Output the [X, Y] coordinate of the center of the cell containing the given text.  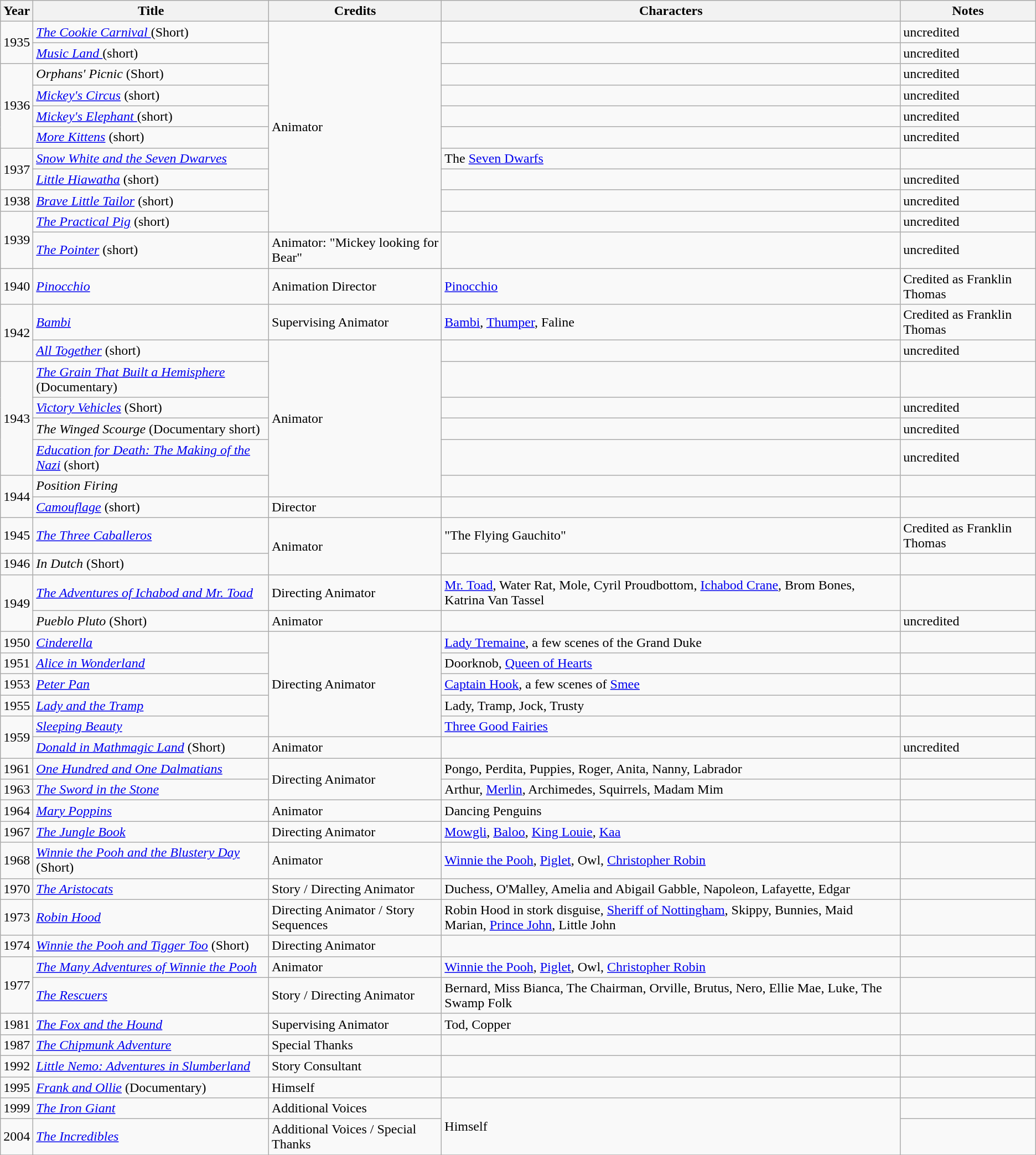
The Fox and the Hound [151, 1024]
Credits [355, 11]
Robin Hood [151, 918]
Snow White and the Seven Dwarves [151, 158]
Winnie the Pooh and the Blustery Day (Short) [151, 860]
Arthur, Merlin, Archimedes, Squirrels, Madam Mim [671, 790]
The Chipmunk Adventure [151, 1045]
The Jungle Book [151, 832]
Directing Animator / Story Sequences [355, 918]
Dancing Penguins [671, 811]
The Pointer (short) [151, 250]
Alice in Wonderland [151, 663]
The Iron Giant [151, 1109]
1967 [17, 832]
1949 [17, 603]
The Sword in the Stone [151, 790]
Music Land (short) [151, 53]
Story Consultant [355, 1066]
Notes [968, 11]
1961 [17, 769]
Pueblo Pluto (Short) [151, 621]
The Winged Scourge (Documentary short) [151, 429]
1995 [17, 1087]
Mary Poppins [151, 811]
1942 [17, 333]
One Hundred and One Dalmatians [151, 769]
1981 [17, 1024]
1950 [17, 642]
Lady Tremaine, a few scenes of the Grand Duke [671, 642]
Lady, Tramp, Jock, Trusty [671, 706]
In Dutch (Short) [151, 564]
1977 [17, 985]
Victory Vehicles (Short) [151, 408]
Mowgli, Baloo, King Louie, Kaa [671, 832]
The Aristocats [151, 889]
Bambi, Thumper, Faline [671, 322]
1953 [17, 684]
1943 [17, 418]
1940 [17, 286]
1987 [17, 1045]
Cinderella [151, 642]
The Cookie Carnival (Short) [151, 32]
Three Good Fairies [671, 727]
1946 [17, 564]
Lady and the Tramp [151, 706]
Position Firing [151, 486]
1959 [17, 737]
1970 [17, 889]
Additional Voices / Special Thanks [355, 1137]
Mickey's Circus (short) [151, 95]
1935 [17, 43]
Bernard, Miss Bianca, The Chairman, Orville, Brutus, Nero, Ellie Mae, Luke, The Swamp Folk [671, 995]
Little Hiawatha (short) [151, 179]
Frank and Ollie (Documentary) [151, 1087]
1999 [17, 1109]
The Adventures of Ichabod and Mr. Toad [151, 592]
Winnie the Pooh and Tigger Too (Short) [151, 946]
Mr. Toad, Water Rat, Mole, Cyril Proudbottom, Ichabod Crane, Brom Bones, Katrina Van Tassel [671, 592]
Camouflage (short) [151, 507]
Characters [671, 11]
Title [151, 11]
Director [355, 507]
The Practical Pig (short) [151, 221]
Mickey's Elephant (short) [151, 116]
1937 [17, 169]
1936 [17, 106]
Captain Hook, a few scenes of Smee [671, 684]
The Rescuers [151, 995]
Tod, Copper [671, 1024]
Year [17, 11]
1945 [17, 536]
The Many Adventures of Winnie the Pooh [151, 967]
1964 [17, 811]
Sleeping Beauty [151, 727]
1938 [17, 200]
1951 [17, 663]
Peter Pan [151, 684]
Bambi [151, 322]
The Incredibles [151, 1137]
Little Nemo: Adventures in Slumberland [151, 1066]
More Kittens (short) [151, 137]
Doorknob, Queen of Hearts [671, 663]
The Three Caballeros [151, 536]
Additional Voices [355, 1109]
1944 [17, 496]
"The Flying Gauchito" [671, 536]
The Seven Dwarfs [671, 158]
Brave Little Tailor (short) [151, 200]
The Grain That Built a Hemisphere (Documentary) [151, 380]
1939 [17, 239]
All Together (short) [151, 351]
Animation Director [355, 286]
Duchess, O'Malley, Amelia and Abigail Gabble, Napoleon, Lafayette, Edgar [671, 889]
Orphans' Picnic (Short) [151, 74]
2004 [17, 1137]
1973 [17, 918]
1968 [17, 860]
1963 [17, 790]
Special Thanks [355, 1045]
Education for Death: The Making of the Nazi (short) [151, 457]
1974 [17, 946]
Animator: "Mickey looking for Bear" [355, 250]
Pongo, Perdita, Puppies, Roger, Anita, Nanny, Labrador [671, 769]
Donald in Mathmagic Land (Short) [151, 748]
Robin Hood in stork disguise, Sheriff of Nottingham, Skippy, Bunnies, Maid Marian, Prince John, Little John [671, 918]
1992 [17, 1066]
1955 [17, 706]
